Return the [x, y] coordinate for the center point of the cell that contains the specified text.  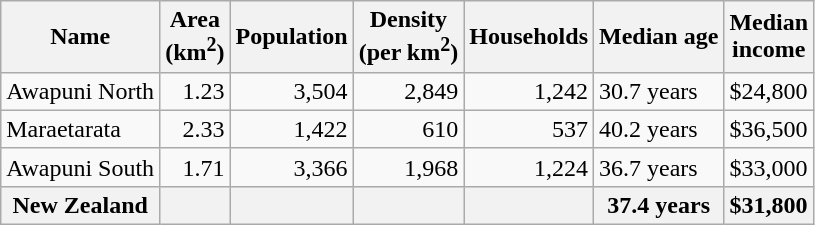
3,366 [292, 167]
1,422 [292, 129]
Area(km2) [195, 37]
610 [408, 129]
1.71 [195, 167]
36.7 years [659, 167]
1,968 [408, 167]
New Zealand [80, 205]
Households [529, 37]
Awapuni South [80, 167]
Medianincome [769, 37]
30.7 years [659, 91]
40.2 years [659, 129]
Density(per km2) [408, 37]
1.23 [195, 91]
1,224 [529, 167]
Median age [659, 37]
$36,500 [769, 129]
Population [292, 37]
$33,000 [769, 167]
2.33 [195, 129]
1,242 [529, 91]
37.4 years [659, 205]
537 [529, 129]
3,504 [292, 91]
$24,800 [769, 91]
Maraetarata [80, 129]
Awapuni North [80, 91]
2,849 [408, 91]
Name [80, 37]
$31,800 [769, 205]
